For the text-containing cell, return its midpoint in [x, y] coordinate format. 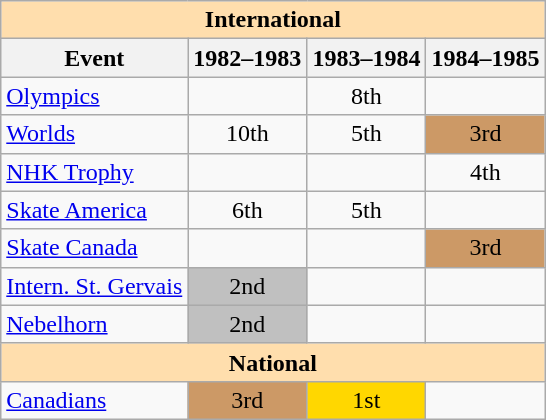
Skate Canada [94, 248]
Skate America [94, 210]
International [273, 20]
Canadians [94, 400]
6th [248, 210]
10th [248, 134]
1982–1983 [248, 58]
4th [486, 172]
1st [366, 400]
NHK Trophy [94, 172]
8th [366, 96]
1983–1984 [366, 58]
Nebelhorn [94, 324]
Worlds [94, 134]
Olympics [94, 96]
Event [94, 58]
Intern. St. Gervais [94, 286]
National [273, 362]
1984–1985 [486, 58]
